Search for the cell housing the specified text and yield its [x, y] center coordinate. 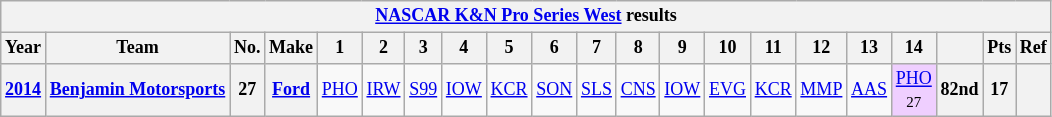
12 [822, 48]
EVG [728, 90]
SLS [597, 90]
AAS [870, 90]
PHO27 [914, 90]
6 [554, 48]
Team [137, 48]
SON [554, 90]
7 [597, 48]
Benjamin Motorsports [137, 90]
2 [384, 48]
82nd [960, 90]
1 [340, 48]
Ford [292, 90]
3 [424, 48]
27 [248, 90]
11 [773, 48]
2014 [24, 90]
Year [24, 48]
10 [728, 48]
Pts [1000, 48]
8 [638, 48]
NASCAR K&N Pro Series West results [526, 16]
9 [682, 48]
CNS [638, 90]
17 [1000, 90]
5 [509, 48]
Ref [1034, 48]
PHO [340, 90]
14 [914, 48]
4 [464, 48]
13 [870, 48]
No. [248, 48]
Make [292, 48]
S99 [424, 90]
MMP [822, 90]
IRW [384, 90]
